Locate the cell with the specified text and output its (X, Y) center coordinate. 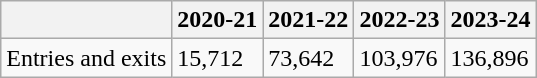
2023-24 (490, 20)
73,642 (308, 58)
Entries and exits (86, 58)
103,976 (400, 58)
2022-23 (400, 20)
15,712 (218, 58)
2021-22 (308, 20)
2020-21 (218, 20)
136,896 (490, 58)
